From the cell containing the given text, extract its center point as (x, y) coordinate. 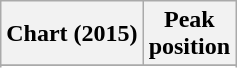
Peakposition (189, 34)
Chart (2015) (72, 34)
